Extract the (X, Y) coordinate from the center of the cell holding the provided text.  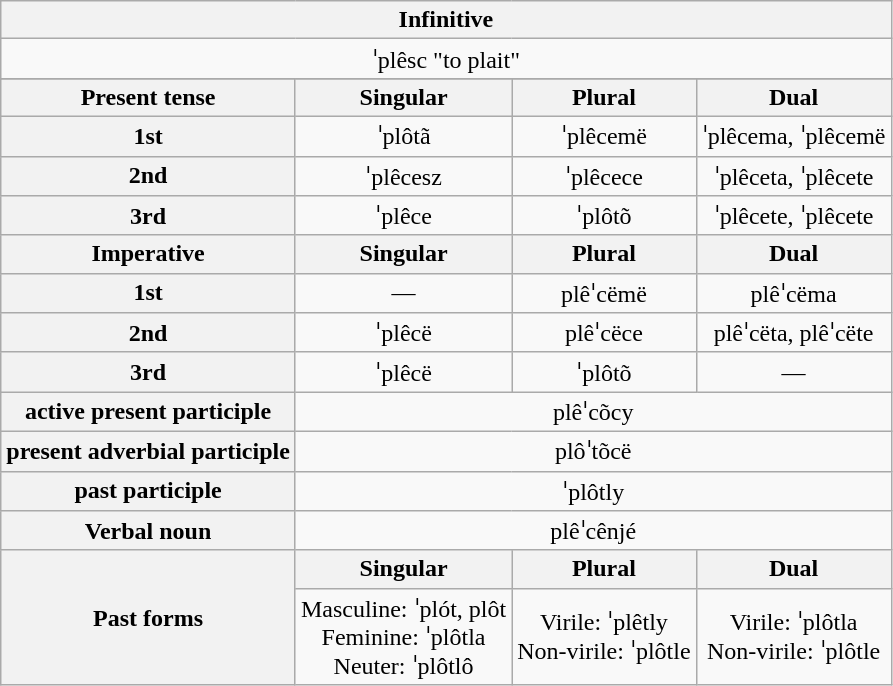
Virile: ˈplôtlaNon-virile: ˈplôtle (794, 636)
plêˈcëma (794, 293)
ˈplêsc "to plait" (446, 59)
ˈplêcema, ˈplêcemë (794, 136)
ˈplôtly (593, 491)
ˈplôtã (403, 136)
active present participle (148, 412)
plêˈcõcy (593, 412)
Past forms (148, 618)
plôˈtõcë (593, 451)
past participle (148, 491)
ˈplêcete, ˈplêcete (794, 216)
Imperative (148, 254)
plêˈcênjé (593, 531)
plêˈcëmë (604, 293)
Present tense (148, 97)
ˈplêcece (604, 176)
Virile: ˈplêtlyNon-virile: ˈplôtle (604, 636)
ˈplêcemë (604, 136)
Infinitive (446, 20)
Verbal noun (148, 531)
Masculine: ˈplót, plôtFeminine: ˈplôtlaNeuter: ˈplôtlô (403, 636)
plêˈcëta, plêˈcëte (794, 333)
ˈplêce (403, 216)
ˈplêcesz (403, 176)
plêˈcëce (604, 333)
ˈplêceta, ˈplêcete (794, 176)
present adverbial participle (148, 451)
